Identify which cell holds the provided text, then report its (X, Y) central coordinate. 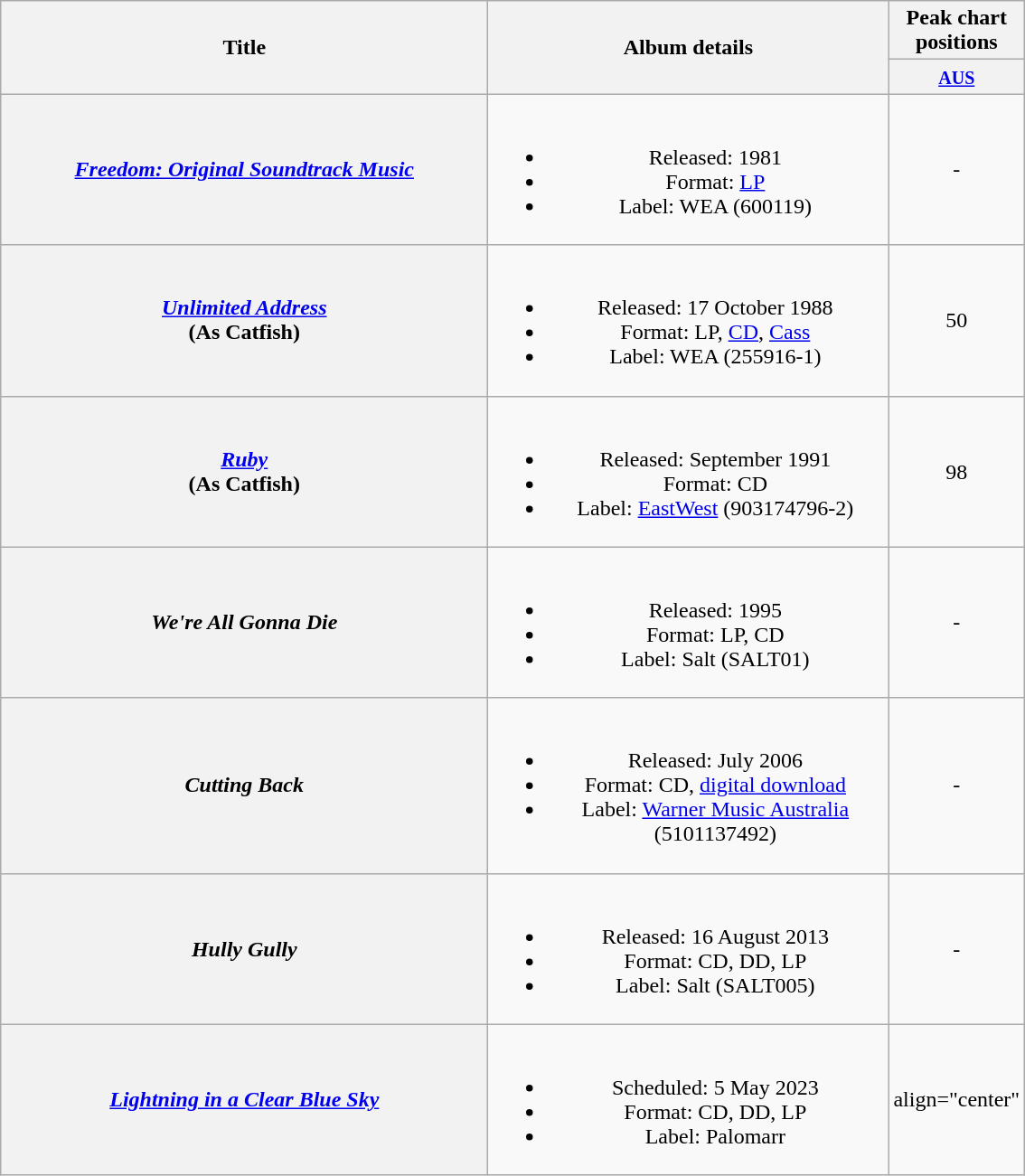
Unlimited Address (As Catfish) (244, 320)
Ruby (As Catfish) (244, 472)
Released: 1981Format: LPLabel: WEA (600119) (689, 170)
Freedom: Original Soundtrack Music (244, 170)
Lightning in a Clear Blue Sky (244, 1099)
50 (956, 320)
Released: 16 August 2013Format: CD, DD, LPLabel: Salt (SALT005) (689, 949)
Released: July 2006Format: CD, digital downloadLabel: Warner Music Australia (5101137492) (689, 786)
We're All Gonna Die (244, 622)
Peak chartpositions (956, 31)
Released: 1995Format: LP, CDLabel: Salt (SALT01) (689, 622)
Released: September 1991Format: CDLabel: EastWest (903174796-2) (689, 472)
Title (244, 47)
Cutting Back (244, 786)
Released: 17 October 1988Format: LP, CD, CassLabel: WEA (255916-1) (689, 320)
align="center" (956, 1099)
Scheduled: 5 May 2023Format: CD, DD, LPLabel: Palomarr (689, 1099)
Album details (689, 47)
98 (956, 472)
Hully Gully (244, 949)
AUS (956, 77)
